Locate the cell with the specified text and output its (x, y) center coordinate. 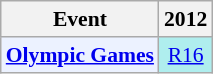
Event (80, 19)
Olympic Games (80, 55)
2012 (186, 19)
R16 (186, 55)
